Search for the cell housing the specified text and yield its [x, y] center coordinate. 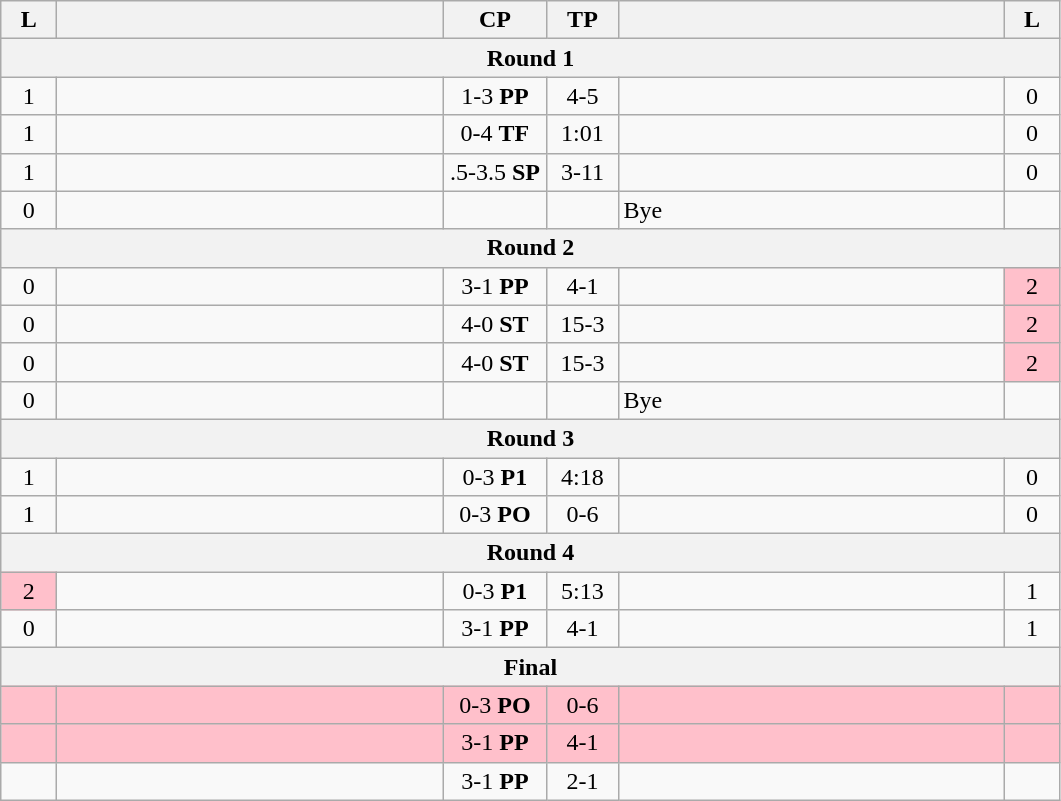
Round 4 [530, 553]
5:13 [582, 591]
Final [530, 667]
4:18 [582, 477]
.5-3.5 SP [495, 172]
Round 2 [530, 248]
0-4 TF [495, 134]
Round 3 [530, 438]
TP [582, 20]
CP [495, 20]
1:01 [582, 134]
1-3 PP [495, 96]
Round 1 [530, 58]
3-11 [582, 172]
2-1 [582, 781]
4-5 [582, 96]
